Find where the given text appears and provide that cell's center as (X, Y) coordinate. 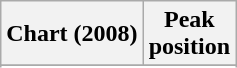
Peakposition (189, 34)
Chart (2008) (72, 34)
